Provide the [x, y] coordinate of the cell's center where the given text is located.  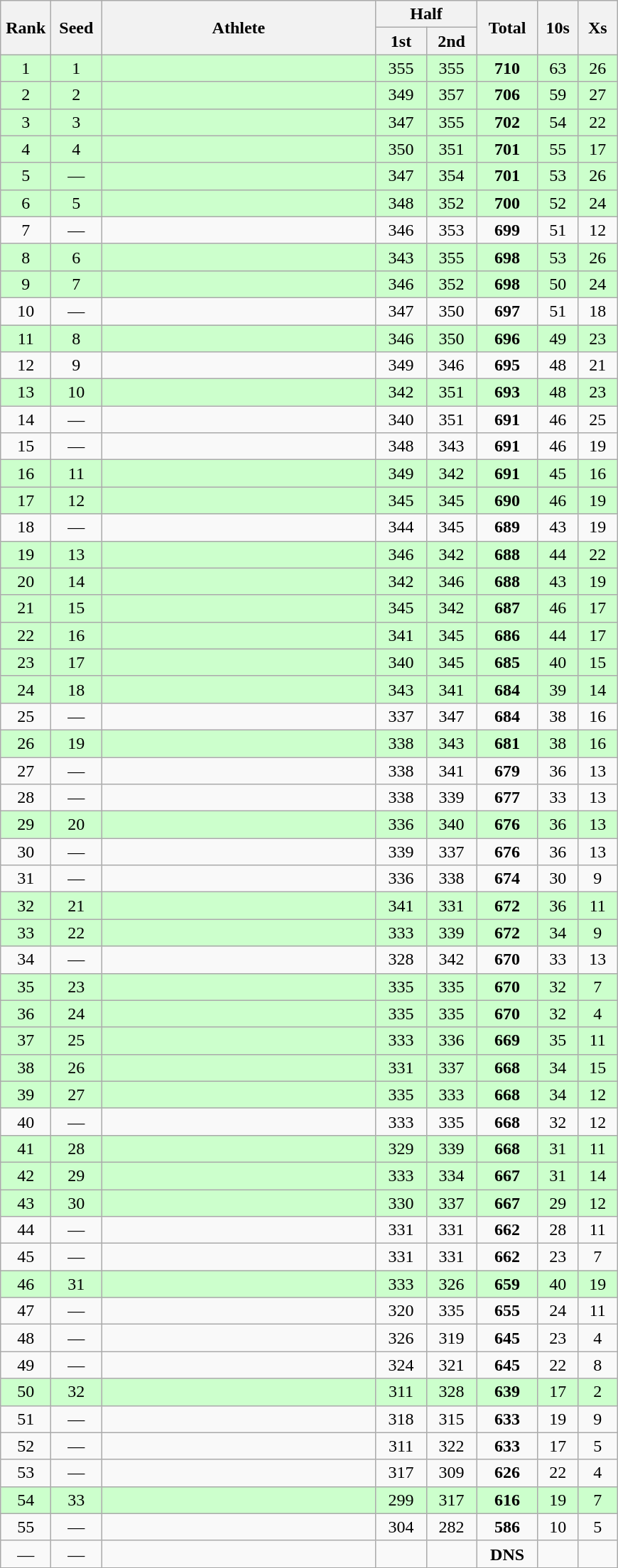
315 [452, 1419]
Athlete [239, 28]
681 [507, 743]
677 [507, 798]
59 [558, 95]
674 [507, 879]
353 [452, 230]
299 [401, 1500]
334 [452, 1175]
322 [452, 1446]
344 [401, 527]
47 [26, 1311]
42 [26, 1175]
699 [507, 230]
37 [26, 1041]
Seed [77, 28]
320 [401, 1311]
689 [507, 527]
63 [558, 68]
324 [401, 1365]
319 [452, 1338]
41 [26, 1148]
626 [507, 1473]
686 [507, 635]
616 [507, 1500]
710 [507, 68]
282 [452, 1527]
357 [452, 95]
304 [401, 1527]
706 [507, 95]
318 [401, 1419]
685 [507, 662]
702 [507, 122]
679 [507, 770]
309 [452, 1473]
329 [401, 1148]
Half [426, 14]
655 [507, 1311]
354 [452, 176]
586 [507, 1527]
Xs [597, 28]
DNS [507, 1554]
Rank [26, 28]
639 [507, 1392]
695 [507, 366]
321 [452, 1365]
659 [507, 1284]
696 [507, 339]
697 [507, 311]
330 [401, 1203]
687 [507, 608]
693 [507, 393]
2nd [452, 41]
669 [507, 1041]
Total [507, 28]
10s [558, 28]
700 [507, 203]
1st [401, 41]
690 [507, 500]
